Capture the cell that displays the provided text and extract its (X, Y) central coordinate. 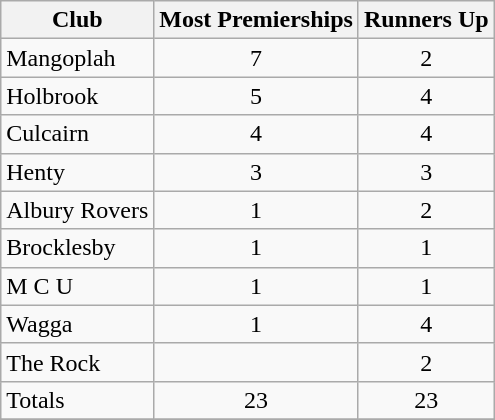
Henty (78, 172)
Albury Rovers (78, 210)
M C U (78, 286)
Mangoplah (78, 58)
Runners Up (426, 20)
Most Premierships (256, 20)
Club (78, 20)
Totals (78, 400)
5 (256, 96)
Brocklesby (78, 248)
7 (256, 58)
Wagga (78, 324)
Holbrook (78, 96)
The Rock (78, 362)
Culcairn (78, 134)
